Capture the cell that displays the provided text and extract its [X, Y] central coordinate. 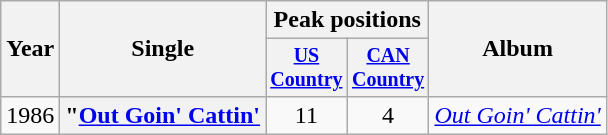
4 [388, 115]
US Country [307, 68]
CAN Country [388, 68]
1986 [30, 115]
"Out Goin' Cattin' [163, 115]
Single [163, 49]
11 [307, 115]
Year [30, 49]
Peak positions [348, 20]
Album [518, 49]
Out Goin' Cattin' [518, 115]
